Return [x, y] of the center of cell containing provided text 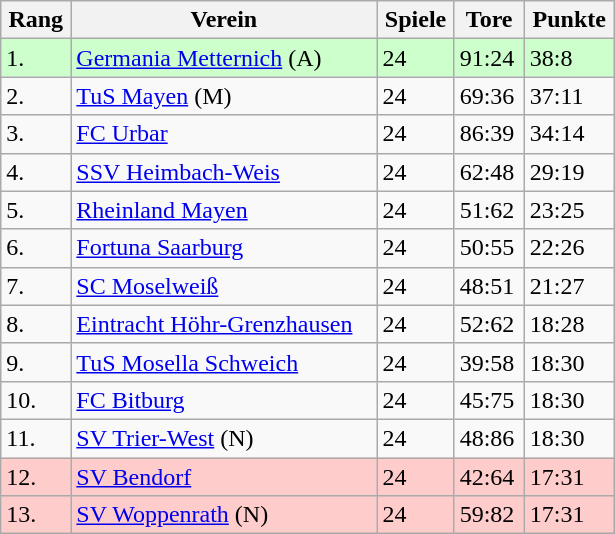
Eintracht Höhr-Grenzhausen [224, 324]
SV Woppenrath (N) [224, 515]
Rheinland Mayen [224, 210]
SC Moselweiß [224, 286]
TuS Mayen (M) [224, 96]
22:26 [569, 248]
42:64 [489, 477]
34:14 [569, 134]
8. [36, 324]
9. [36, 362]
10. [36, 400]
Verein [224, 20]
38:8 [569, 58]
11. [36, 438]
5. [36, 210]
52:62 [489, 324]
39:58 [489, 362]
SV Bendorf [224, 477]
3. [36, 134]
13. [36, 515]
29:19 [569, 172]
37:11 [569, 96]
86:39 [489, 134]
6. [36, 248]
59:82 [489, 515]
4. [36, 172]
51:62 [489, 210]
1. [36, 58]
Fortuna Saarburg [224, 248]
Punkte [569, 20]
48:86 [489, 438]
48:51 [489, 286]
69:36 [489, 96]
FC Urbar [224, 134]
SV Trier-West (N) [224, 438]
23:25 [569, 210]
Germania Metternich (A) [224, 58]
50:55 [489, 248]
45:75 [489, 400]
FC Bitburg [224, 400]
91:24 [489, 58]
Rang [36, 20]
21:27 [569, 286]
2. [36, 96]
12. [36, 477]
18:28 [569, 324]
62:48 [489, 172]
TuS Mosella Schweich [224, 362]
Tore [489, 20]
SSV Heimbach-Weis [224, 172]
7. [36, 286]
Spiele [416, 20]
